From the cell containing the given text, extract its center point as (x, y) coordinate. 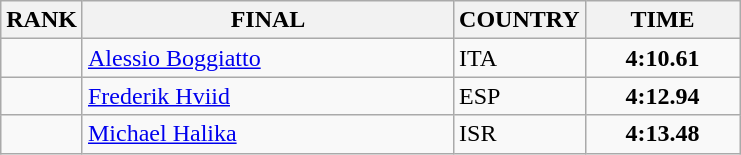
TIME (662, 20)
Alessio Boggiatto (268, 58)
4:10.61 (662, 58)
RANK (42, 20)
FINAL (268, 20)
Michael Halika (268, 134)
ESP (520, 96)
ITA (520, 58)
Frederik Hviid (268, 96)
ISR (520, 134)
COUNTRY (520, 20)
4:13.48 (662, 134)
4:12.94 (662, 96)
